Provide the [X, Y] coordinate of the cell's center where the given text is located.  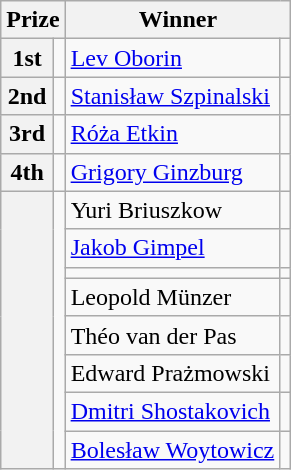
4th [28, 172]
Jakob Gimpel [172, 248]
Edward Prażmowski [172, 373]
Stanisław Szpinalski [172, 96]
Dmitri Shostakovich [172, 411]
Róża Etkin [172, 134]
3rd [28, 134]
Prize [33, 20]
Bolesław Woytowicz [172, 449]
Théo van der Pas [172, 335]
Grigory Ginzburg [172, 172]
2nd [28, 96]
1st [28, 58]
Yuri Briuszkow [172, 210]
Lev Oborin [172, 58]
Winner [178, 20]
Leopold Münzer [172, 297]
